Determine the [x, y] coordinate at the center of the cell enclosing the given text.  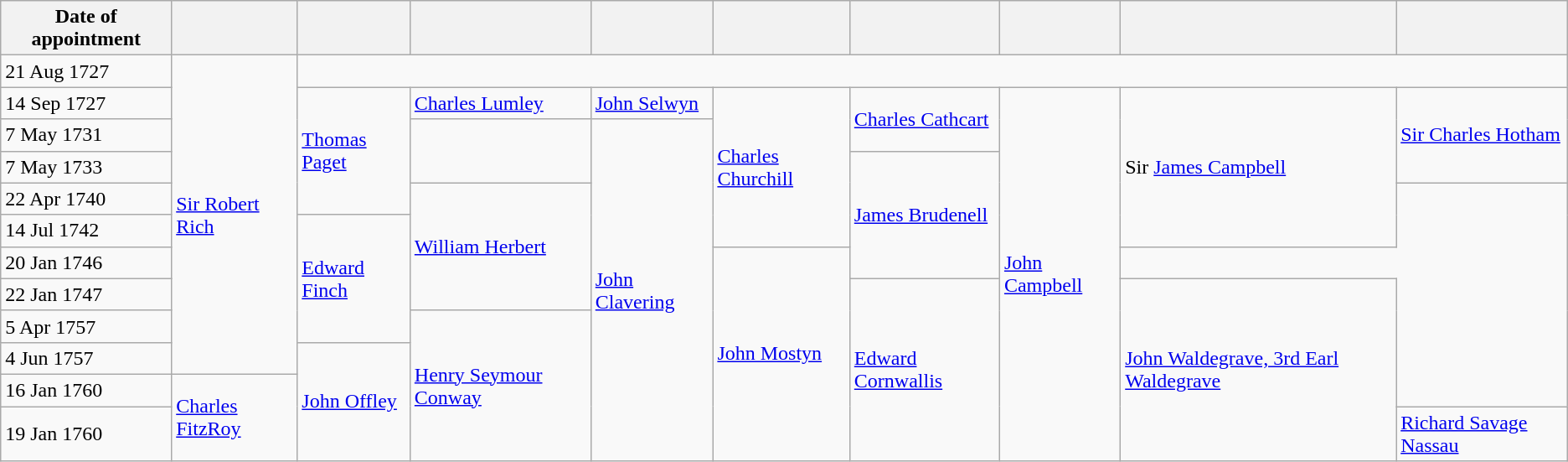
James Brudenell [925, 215]
Sir Charles Hotham [1483, 135]
Date of appointment [86, 29]
14 Sep 1727 [86, 103]
16 Jan 1760 [86, 390]
Richard Savage Nassau [1483, 433]
19 Jan 1760 [86, 433]
Edward Cornwallis [925, 369]
20 Jan 1746 [86, 262]
John Mostyn [781, 354]
Charles FitzRoy [235, 418]
John Selwyn [652, 103]
21 Aug 1727 [86, 71]
22 Jan 1747 [86, 294]
Charles Cathcart [925, 119]
Sir Robert Rich [235, 215]
7 May 1731 [86, 135]
4 Jun 1757 [86, 358]
John Waldegrave, 3rd Earl Waldegrave [1258, 369]
Sir James Campbell [1258, 167]
John Clavering [652, 290]
Edward Finch [353, 278]
William Herbert [500, 247]
Charles Lumley [500, 103]
Charles Churchill [781, 167]
Thomas Paget [353, 151]
22 Apr 1740 [86, 199]
5 Apr 1757 [86, 326]
14 Jul 1742 [86, 231]
7 May 1733 [86, 167]
John Offley [353, 401]
Henry Seymour Conway [500, 386]
John Campbell [1060, 274]
